Provide the (x, y) coordinate of the cell's center where the given text is located.  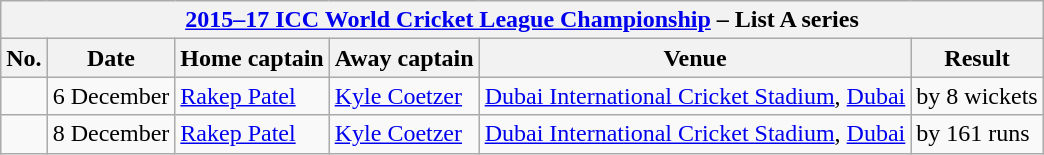
Away captain (404, 58)
Date (111, 58)
2015–17 ICC World Cricket League Championship – List A series (522, 20)
No. (24, 58)
Home captain (252, 58)
Venue (695, 58)
by 161 runs (977, 134)
Result (977, 58)
8 December (111, 134)
6 December (111, 96)
by 8 wickets (977, 96)
